Find where the given text appears and provide that cell's center as [x, y] coordinate. 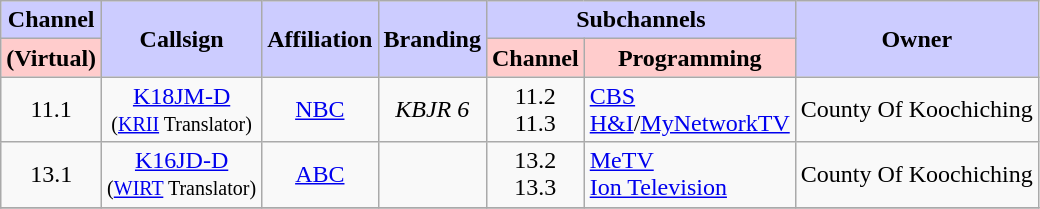
13.213.3 [535, 174]
Subchannels [640, 20]
Callsign [182, 39]
MeTVIon Television [690, 174]
K16JD-D (WIRT Translator) [182, 174]
Owner [916, 39]
(Virtual) [52, 58]
13.1 [52, 174]
CBSH&I/MyNetworkTV [690, 110]
K18JM-D (KRII Translator) [182, 110]
Programming [690, 58]
11.211.3 [535, 110]
KBJR 6 [432, 110]
Affiliation [320, 39]
11.1 [52, 110]
NBC [320, 110]
ABC [320, 174]
Branding [432, 39]
